Detect which cell encompasses the target text, then output its (X, Y) center coordinate. 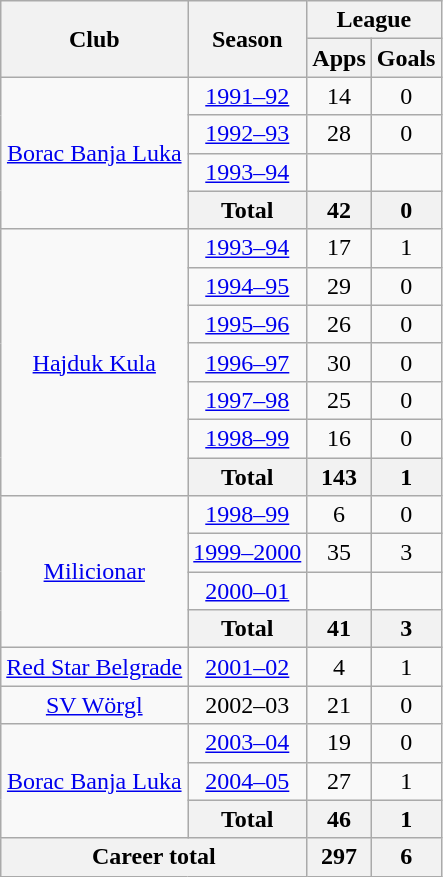
Goals (406, 58)
Season (248, 39)
2001–02 (248, 667)
25 (339, 400)
1997–98 (248, 400)
SV Wörgl (94, 705)
143 (339, 477)
2004–05 (248, 781)
Career total (154, 857)
1996–97 (248, 362)
2000–01 (248, 591)
17 (339, 248)
46 (339, 819)
1999–2000 (248, 553)
1991–92 (248, 96)
26 (339, 324)
16 (339, 438)
2003–04 (248, 743)
21 (339, 705)
42 (339, 210)
28 (339, 134)
League (374, 20)
1992–93 (248, 134)
Apps (339, 58)
Club (94, 39)
35 (339, 553)
Milicionar (94, 572)
Hajduk Kula (94, 362)
297 (339, 857)
41 (339, 629)
29 (339, 286)
30 (339, 362)
2002–03 (248, 705)
19 (339, 743)
14 (339, 96)
Red Star Belgrade (94, 667)
1995–96 (248, 324)
27 (339, 781)
1994–95 (248, 286)
4 (339, 667)
